Determine the (x, y) coordinate at the center of the cell enclosing the given text.  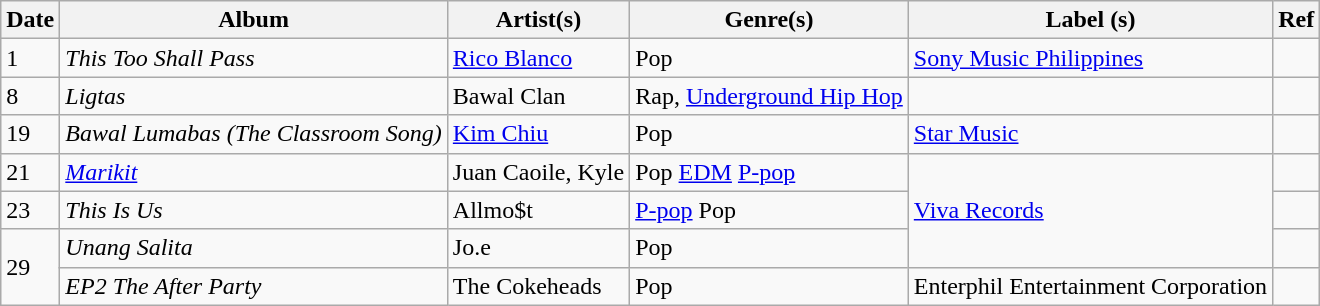
Rico Blanco (538, 58)
Jo.e (538, 248)
Pop EDM P-pop (770, 172)
P-pop Pop (770, 210)
Genre(s) (770, 20)
19 (30, 134)
Date (30, 20)
Juan Caoile, Kyle (538, 172)
Star Music (1090, 134)
Bawal Lumabas (The Classroom Song) (254, 134)
Ligtas (254, 96)
Allmo$t (538, 210)
Bawal Clan (538, 96)
The Cokeheads (538, 286)
1 (30, 58)
8 (30, 96)
Album (254, 20)
Marikit (254, 172)
Kim Chiu (538, 134)
This Is Us (254, 210)
Sony Music Philippines (1090, 58)
Ref (1296, 20)
21 (30, 172)
Enterphil Entertainment Corporation (1090, 286)
Viva Records (1090, 210)
Unang Salita (254, 248)
EP2 The After Party (254, 286)
This Too Shall Pass (254, 58)
Label (s) (1090, 20)
Artist(s) (538, 20)
Rap, Underground Hip Hop (770, 96)
23 (30, 210)
29 (30, 267)
